Return the [x, y] coordinate for the center point of the cell that contains the specified text.  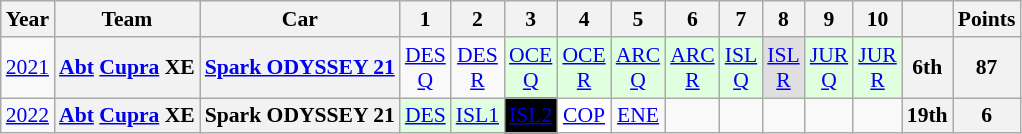
ISL2 [530, 116]
6th [928, 68]
DESR [478, 68]
OCEQ [530, 68]
87 [987, 68]
COP [584, 116]
ISLQ [742, 68]
OCER [584, 68]
10 [878, 19]
DESQ [426, 68]
Points [987, 19]
5 [638, 19]
ENE [638, 116]
DES [426, 116]
ISLR [784, 68]
ARCR [692, 68]
Car [300, 19]
4 [584, 19]
2021 [28, 68]
9 [830, 19]
ARCQ [638, 68]
JURR [878, 68]
7 [742, 19]
Team [127, 19]
2022 [28, 116]
19th [928, 116]
Year [28, 19]
1 [426, 19]
JURQ [830, 68]
2 [478, 19]
8 [784, 19]
3 [530, 19]
ISL1 [478, 116]
